Extract the [X, Y] coordinate from the center of the cell holding the provided text.  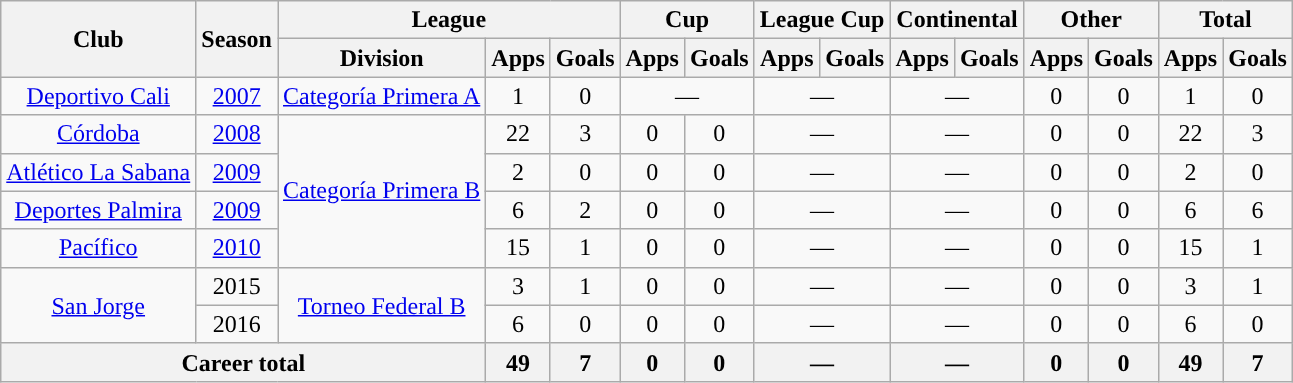
Deportes Palmira [98, 210]
Categoría Primera B [382, 191]
Career total [244, 362]
Season [237, 39]
2008 [237, 134]
Deportivo Cali [98, 96]
Club [98, 39]
Cup [687, 20]
Total [1225, 20]
Continental [957, 20]
League Cup [822, 20]
2007 [237, 96]
Division [382, 58]
2015 [237, 286]
2016 [237, 324]
2010 [237, 248]
Categoría Primera A [382, 96]
Pacífico [98, 248]
San Jorge [98, 305]
Torneo Federal B [382, 305]
League [450, 20]
Córdoba [98, 134]
Other [1091, 20]
Atlético La Sabana [98, 172]
